For the text-containing cell, return its midpoint in [X, Y] coordinate format. 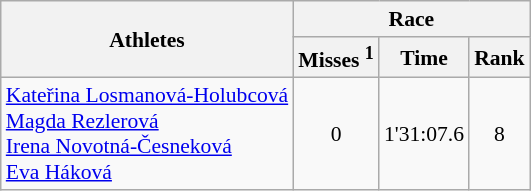
0 [336, 134]
Athletes [147, 40]
Rank [500, 58]
Time [424, 58]
8 [500, 134]
Misses 1 [336, 58]
Race [411, 19]
1'31:07.6 [424, 134]
Kateřina Losmanová-HolubcováMagda RezlerováIrena Novotná-ČesnekováEva Háková [147, 134]
